Capture the cell that displays the provided text and extract its [X, Y] central coordinate. 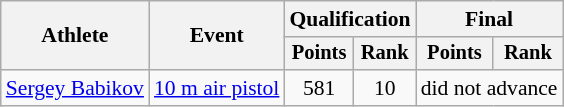
Sergey Babikov [75, 88]
Event [216, 36]
did not advance [490, 88]
581 [318, 88]
Final [490, 19]
Qualification [350, 19]
10 [385, 88]
10 m air pistol [216, 88]
Athlete [75, 36]
